Find where the given text appears and provide that cell's center as [x, y] coordinate. 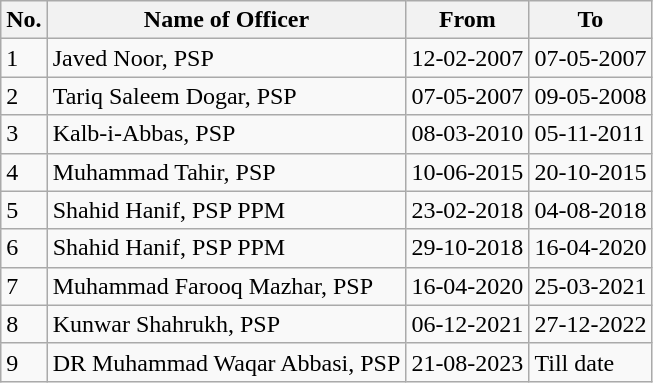
4 [24, 172]
2 [24, 96]
DR Muhammad Waqar Abbasi, PSP [226, 362]
12-02-2007 [468, 58]
05-11-2011 [590, 134]
Kunwar Shahrukh, PSP [226, 324]
3 [24, 134]
7 [24, 286]
29-10-2018 [468, 248]
6 [24, 248]
04-08-2018 [590, 210]
08-03-2010 [468, 134]
06-12-2021 [468, 324]
To [590, 20]
8 [24, 324]
Till date [590, 362]
Name of Officer [226, 20]
Muhammad Farooq Mazhar, PSP [226, 286]
25-03-2021 [590, 286]
Muhammad Tahir, PSP [226, 172]
20-10-2015 [590, 172]
Javed Noor, PSP [226, 58]
23-02-2018 [468, 210]
From [468, 20]
1 [24, 58]
5 [24, 210]
21-08-2023 [468, 362]
10-06-2015 [468, 172]
09-05-2008 [590, 96]
27-12-2022 [590, 324]
Tariq Saleem Dogar, PSP [226, 96]
9 [24, 362]
Kalb-i-Abbas, PSP [226, 134]
No. [24, 20]
